From the cell containing the given text, extract its center point as [x, y] coordinate. 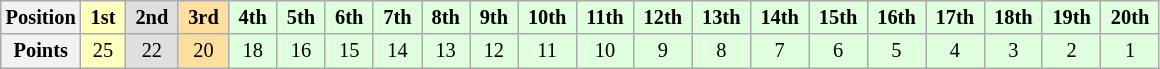
14th [779, 17]
5 [896, 51]
16th [896, 17]
9th [494, 17]
3 [1013, 51]
7th [397, 17]
11th [604, 17]
18th [1013, 17]
20th [1130, 17]
13th [721, 17]
Points [41, 51]
15th [838, 17]
5th [301, 17]
2 [1071, 51]
6 [838, 51]
11 [547, 51]
3rd [203, 17]
1 [1130, 51]
Position [41, 17]
15 [349, 51]
22 [152, 51]
7 [779, 51]
4 [955, 51]
17th [955, 17]
1st [104, 17]
9 [663, 51]
13 [446, 51]
4th [253, 17]
14 [397, 51]
8 [721, 51]
18 [253, 51]
10th [547, 17]
10 [604, 51]
20 [203, 51]
8th [446, 17]
2nd [152, 17]
25 [104, 51]
19th [1071, 17]
6th [349, 17]
16 [301, 51]
12 [494, 51]
12th [663, 17]
